Provide the [x, y] coordinate of the cell's center where the given text is located.  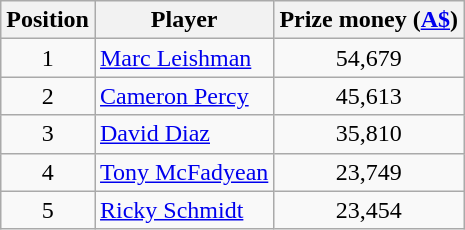
4 [48, 172]
Marc Leishman [184, 58]
Tony McFadyean [184, 172]
2 [48, 96]
David Diaz [184, 134]
3 [48, 134]
1 [48, 58]
Player [184, 20]
Ricky Schmidt [184, 210]
5 [48, 210]
Position [48, 20]
54,679 [369, 58]
23,749 [369, 172]
23,454 [369, 210]
45,613 [369, 96]
Cameron Percy [184, 96]
Prize money (A$) [369, 20]
35,810 [369, 134]
